For the text-containing cell, return its midpoint in (X, Y) coordinate format. 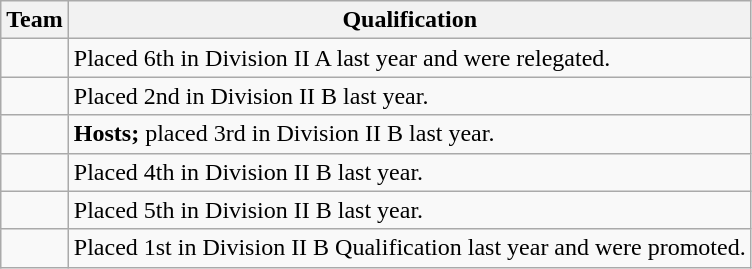
Qualification (410, 20)
Placed 4th in Division II B last year. (410, 172)
Placed 2nd in Division II B last year. (410, 96)
Hosts; placed 3rd in Division II B last year. (410, 134)
Placed 5th in Division II B last year. (410, 210)
Placed 6th in Division II A last year and were relegated. (410, 58)
Team (35, 20)
Placed 1st in Division II B Qualification last year and were promoted. (410, 248)
